Scan for the cell matching the given text and deliver its (x, y) coordinate at center. 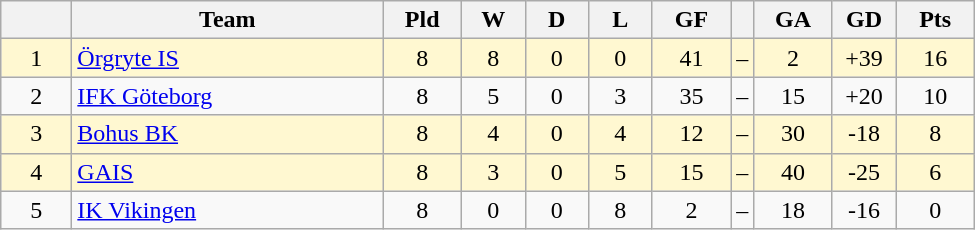
Pld (422, 20)
41 (692, 58)
Bohus BK (228, 134)
GAIS (228, 172)
+39 (864, 58)
L (621, 20)
+20 (864, 96)
Pts (936, 20)
6 (936, 172)
-18 (864, 134)
30 (794, 134)
IK Vikingen (228, 210)
W (493, 20)
Örgryte IS (228, 58)
IFK Göteborg (228, 96)
-25 (864, 172)
18 (794, 210)
40 (794, 172)
16 (936, 58)
35 (692, 96)
D (557, 20)
GD (864, 20)
-16 (864, 210)
12 (692, 134)
Team (228, 20)
1 (36, 58)
10 (936, 96)
GF (692, 20)
GA (794, 20)
